Locate the cell with the specified text and output its (x, y) center coordinate. 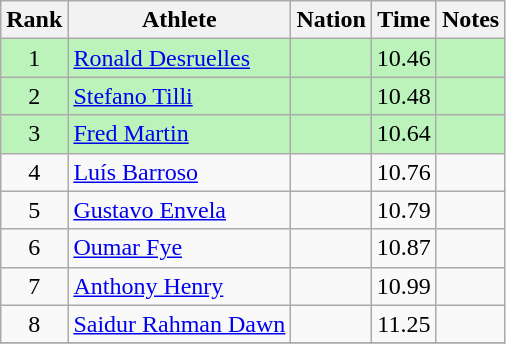
2 (34, 96)
10.46 (404, 58)
Anthony Henry (180, 286)
Ronald Desruelles (180, 58)
7 (34, 286)
Gustavo Envela (180, 210)
4 (34, 172)
10.99 (404, 286)
Rank (34, 20)
Fred Martin (180, 134)
10.79 (404, 210)
10.76 (404, 172)
10.48 (404, 96)
10.64 (404, 134)
Luís Barroso (180, 172)
Athlete (180, 20)
Stefano Tilli (180, 96)
Notes (470, 20)
6 (34, 248)
11.25 (404, 324)
10.87 (404, 248)
8 (34, 324)
Nation (331, 20)
5 (34, 210)
1 (34, 58)
Saidur Rahman Dawn (180, 324)
3 (34, 134)
Time (404, 20)
Oumar Fye (180, 248)
